Find where the given text appears and provide that cell's center as [x, y] coordinate. 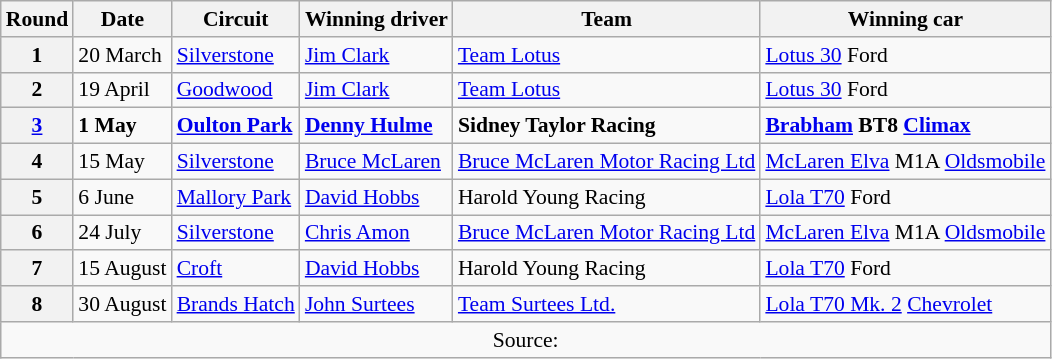
6 [38, 233]
Winning car [905, 19]
20 March [122, 55]
15 August [122, 269]
Denny Hulme [376, 126]
Bruce McLaren [376, 162]
Brabham BT8 Climax [905, 126]
19 April [122, 90]
1 May [122, 126]
Team [606, 19]
Sidney Taylor Racing [606, 126]
1 [38, 55]
Brands Hatch [236, 304]
8 [38, 304]
15 May [122, 162]
Mallory Park [236, 197]
Round [38, 19]
24 July [122, 233]
Oulton Park [236, 126]
Date [122, 19]
Circuit [236, 19]
4 [38, 162]
2 [38, 90]
30 August [122, 304]
6 June [122, 197]
Goodwood [236, 90]
5 [38, 197]
7 [38, 269]
John Surtees [376, 304]
Team Surtees Ltd. [606, 304]
3 [38, 126]
Croft [236, 269]
Chris Amon [376, 233]
Lola T70 Mk. 2 Chevrolet [905, 304]
Source: [526, 340]
Winning driver [376, 19]
